Search for the cell housing the specified text and yield its [X, Y] center coordinate. 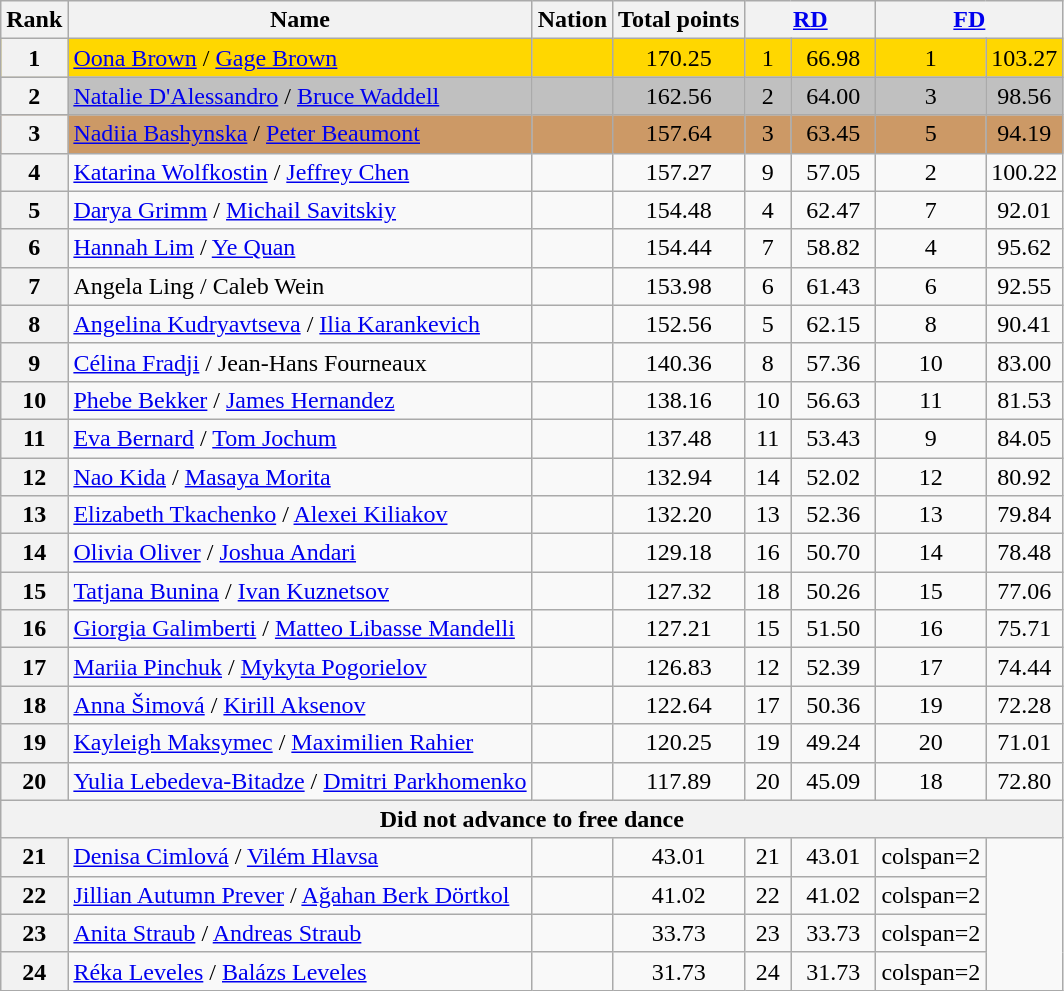
49.24 [834, 743]
Nadiia Bashynska / Peter Beaumont [300, 134]
137.48 [679, 438]
Anita Straub / Andreas Straub [300, 933]
Did not advance to free dance [532, 819]
Nao Kida / Masaya Morita [300, 477]
152.56 [679, 324]
75.71 [1024, 629]
Yulia Lebedeva-Bitadze / Dmitri Parkhomenko [300, 781]
83.00 [1024, 362]
Total points [679, 20]
95.62 [1024, 248]
61.43 [834, 286]
Phebe Bekker / James Hernandez [300, 400]
FD [970, 20]
98.56 [1024, 96]
Célina Fradji / Jean-Hans Fourneaux [300, 362]
78.48 [1024, 553]
57.36 [834, 362]
57.05 [834, 172]
Rank [34, 20]
127.32 [679, 591]
Darya Grimm / Michail Savitskiy [300, 210]
103.27 [1024, 58]
56.63 [834, 400]
122.64 [679, 705]
79.84 [1024, 515]
Olivia Oliver / Joshua Andari [300, 553]
51.50 [834, 629]
52.02 [834, 477]
80.92 [1024, 477]
Tatjana Bunina / Ivan Kuznetsov [300, 591]
Angela Ling / Caleb Wein [300, 286]
Jillian Autumn Prever / Ağahan Berk Dörtkol [300, 895]
64.00 [834, 96]
Angelina Kudryavtseva / Ilia Karankevich [300, 324]
Oona Brown / Gage Brown [300, 58]
Elizabeth Tkachenko / Alexei Kiliakov [300, 515]
162.56 [679, 96]
138.16 [679, 400]
117.89 [679, 781]
94.19 [1024, 134]
Anna Šimová / Kirill Aksenov [300, 705]
132.20 [679, 515]
Nation [572, 20]
RD [810, 20]
170.25 [679, 58]
Natalie D'Alessandro / Bruce Waddell [300, 96]
63.45 [834, 134]
153.98 [679, 286]
157.27 [679, 172]
132.94 [679, 477]
50.26 [834, 591]
52.39 [834, 667]
90.41 [1024, 324]
154.48 [679, 210]
52.36 [834, 515]
Eva Bernard / Tom Jochum [300, 438]
45.09 [834, 781]
Katarina Wolfkostin / Jeffrey Chen [300, 172]
74.44 [1024, 667]
71.01 [1024, 743]
126.83 [679, 667]
53.43 [834, 438]
127.21 [679, 629]
120.25 [679, 743]
72.80 [1024, 781]
92.01 [1024, 210]
81.53 [1024, 400]
58.82 [834, 248]
Giorgia Galimberti / Matteo Libasse Mandelli [300, 629]
Kayleigh Maksymec / Maximilien Rahier [300, 743]
Mariia Pinchuk / Mykyta Pogorielov [300, 667]
157.64 [679, 134]
72.28 [1024, 705]
50.36 [834, 705]
66.98 [834, 58]
140.36 [679, 362]
62.15 [834, 324]
154.44 [679, 248]
Name [300, 20]
62.47 [834, 210]
100.22 [1024, 172]
Hannah Lim / Ye Quan [300, 248]
129.18 [679, 553]
50.70 [834, 553]
Denisa Cimlová / Vilém Hlavsa [300, 857]
84.05 [1024, 438]
Réka Leveles / Balázs Leveles [300, 971]
92.55 [1024, 286]
77.06 [1024, 591]
